Output the (x, y) coordinate of the center of the cell containing the given text.  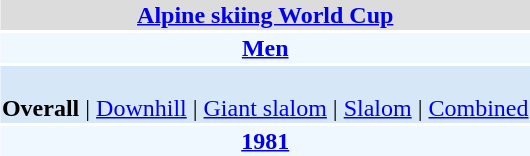
Men (265, 48)
Overall | Downhill | Giant slalom | Slalom | Combined (265, 94)
1981 (265, 141)
Alpine skiing World Cup (265, 15)
